Extract the [x, y] coordinate from the center of the cell holding the provided text.  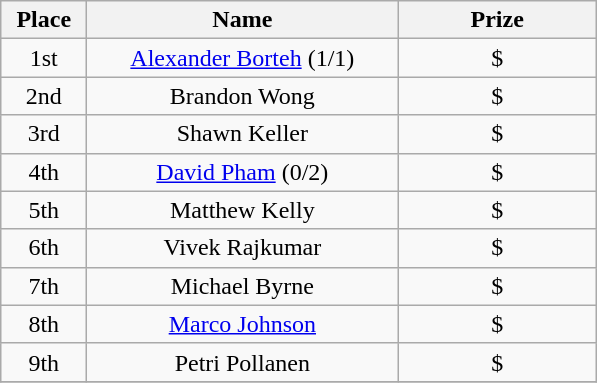
4th [44, 172]
2nd [44, 96]
6th [44, 248]
Brandon Wong [242, 96]
8th [44, 324]
Prize [498, 20]
Name [242, 20]
7th [44, 286]
Place [44, 20]
Shawn Keller [242, 134]
Petri Pollanen [242, 362]
Michael Byrne [242, 286]
3rd [44, 134]
Matthew Kelly [242, 210]
David Pham (0/2) [242, 172]
Alexander Borteh (1/1) [242, 58]
9th [44, 362]
Vivek Rajkumar [242, 248]
1st [44, 58]
Marco Johnson [242, 324]
5th [44, 210]
